For the text-containing cell, return its midpoint in [x, y] coordinate format. 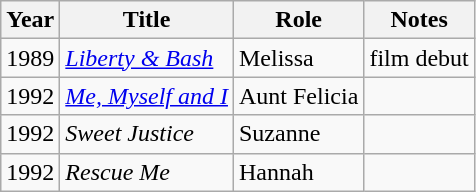
film debut [419, 58]
1989 [30, 58]
Role [298, 20]
Suzanne [298, 134]
Me, Myself and I [147, 96]
Rescue Me [147, 172]
Melissa [298, 58]
Title [147, 20]
Hannah [298, 172]
Year [30, 20]
Liberty & Bash [147, 58]
Aunt Felicia [298, 96]
Sweet Justice [147, 134]
Notes [419, 20]
